Pinpoint the cell where the given text exists, returning its [X, Y] midpoint coordinate. 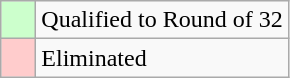
Eliminated [162, 58]
Qualified to Round of 32 [162, 20]
